Identify which cell holds the provided text, then report its [x, y] central coordinate. 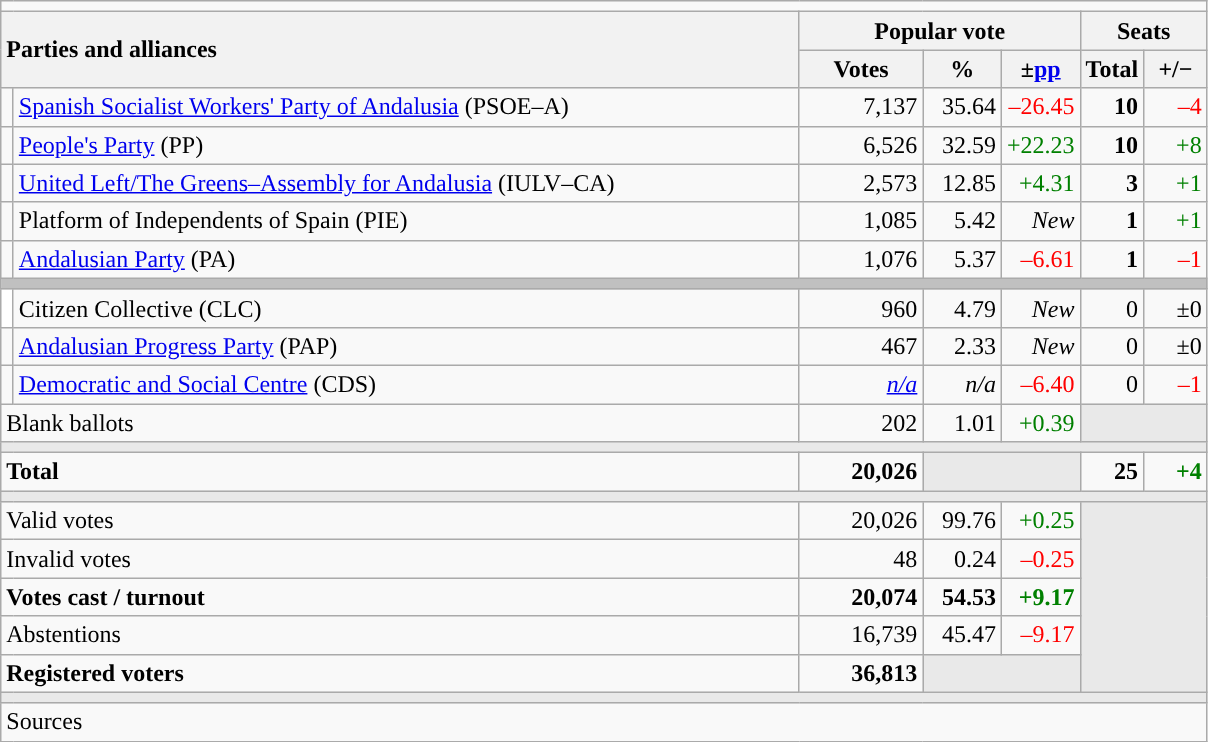
+4.31 [1040, 183]
5.42 [962, 221]
36,813 [861, 673]
Votes cast / turnout [400, 597]
Spanish Socialist Workers' Party of Andalusia (PSOE–A) [406, 107]
United Left/The Greens–Assembly for Andalusia (IULV–CA) [406, 183]
People's Party (PP) [406, 145]
20,074 [861, 597]
32.59 [962, 145]
1,085 [861, 221]
Blank ballots [400, 423]
Popular vote [940, 31]
16,739 [861, 635]
48 [861, 559]
–6.61 [1040, 259]
Invalid votes [400, 559]
Seats [1144, 31]
+4 [1176, 472]
Platform of Independents of Spain (PIE) [406, 221]
12.85 [962, 183]
6,526 [861, 145]
1,076 [861, 259]
5.37 [962, 259]
2,573 [861, 183]
2.33 [962, 346]
0.24 [962, 559]
99.76 [962, 521]
1.01 [962, 423]
Valid votes [400, 521]
45.47 [962, 635]
±pp [1040, 69]
35.64 [962, 107]
+0.25 [1040, 521]
+0.39 [1040, 423]
4.79 [962, 308]
Abstentions [400, 635]
Citizen Collective (CLC) [406, 308]
Andalusian Progress Party (PAP) [406, 346]
Sources [604, 722]
Andalusian Party (PA) [406, 259]
+8 [1176, 145]
% [962, 69]
–26.45 [1040, 107]
3 [1112, 183]
467 [861, 346]
Registered voters [400, 673]
–0.25 [1040, 559]
+9.17 [1040, 597]
–6.40 [1040, 384]
7,137 [861, 107]
960 [861, 308]
Parties and alliances [400, 50]
202 [861, 423]
+22.23 [1040, 145]
54.53 [962, 597]
+/− [1176, 69]
–4 [1176, 107]
Democratic and Social Centre (CDS) [406, 384]
Votes [861, 69]
–9.17 [1040, 635]
25 [1112, 472]
